Return the (X, Y) coordinate for the center point of the cell that contains the specified text.  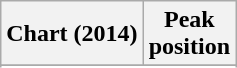
Chart (2014) (72, 34)
Peakposition (189, 34)
